Provide the [x, y] coordinate of the cell's center where the given text is located.  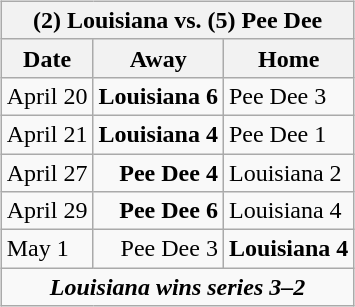
Date [47, 58]
(2) Louisiana vs. (5) Pee Dee [178, 20]
May 1 [47, 249]
Away [158, 58]
Louisiana 2 [288, 173]
April 27 [47, 173]
Home [288, 58]
April 20 [47, 96]
Pee Dee 6 [158, 211]
Pee Dee 1 [288, 134]
Louisiana 6 [158, 96]
Louisiana wins series 3–2 [178, 287]
April 21 [47, 134]
Pee Dee 4 [158, 173]
April 29 [47, 211]
